Search for the cell housing the specified text and yield its (X, Y) center coordinate. 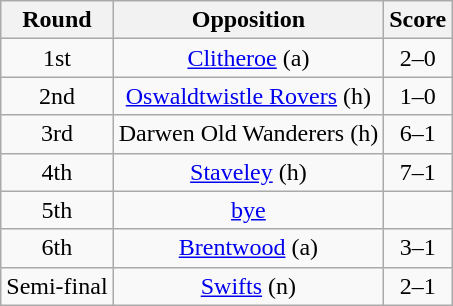
Semi-final (57, 286)
Darwen Old Wanderers (h) (248, 134)
Staveley (h) (248, 172)
7–1 (418, 172)
Swifts (n) (248, 286)
Oswaldtwistle Rovers (h) (248, 96)
Clitheroe (a) (248, 58)
4th (57, 172)
Brentwood (a) (248, 248)
2nd (57, 96)
bye (248, 210)
2–0 (418, 58)
6–1 (418, 134)
6th (57, 248)
Score (418, 20)
Round (57, 20)
3–1 (418, 248)
1–0 (418, 96)
3rd (57, 134)
1st (57, 58)
5th (57, 210)
2–1 (418, 286)
Opposition (248, 20)
